Determine the (X, Y) coordinate at the center of the cell enclosing the given text.  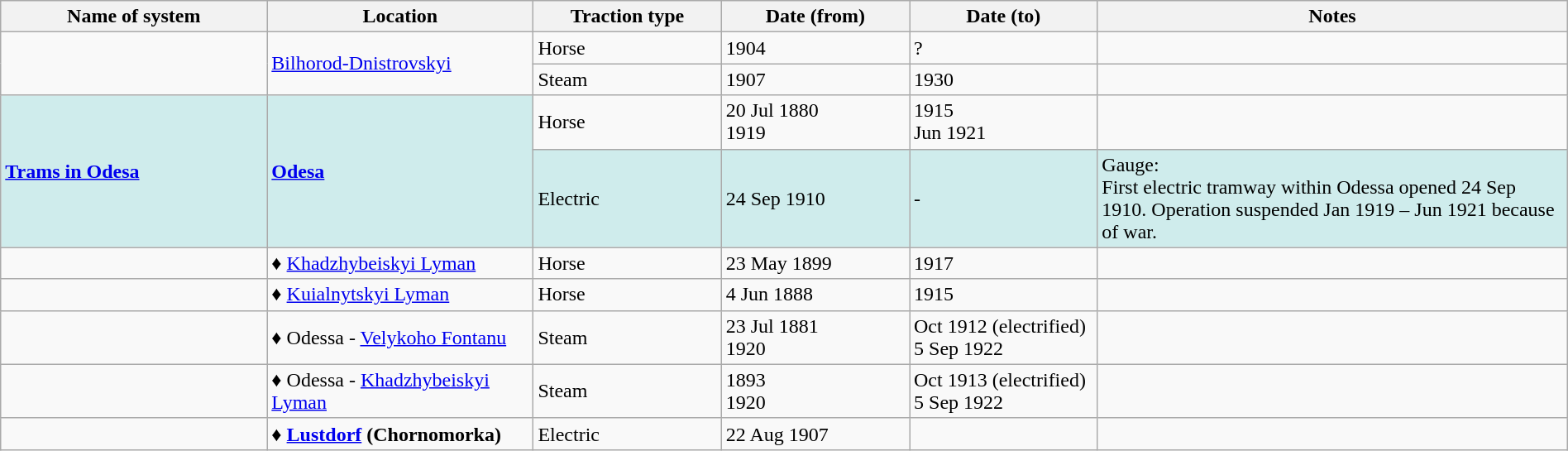
Trams in Odesa (134, 171)
1917 (1004, 263)
♦ Khadzhybeiskyi Lyman (400, 263)
4 Jun 1888 (815, 295)
♦ Lustdorf (Chornomorka) (400, 434)
Name of system (134, 17)
Oct 1913 (electrified)5 Sep 1922 (1004, 391)
? (1004, 48)
Date (from) (815, 17)
Oct 1912 (electrified)5 Sep 1922 (1004, 338)
18931920 (815, 391)
Location (400, 17)
1915 (1004, 295)
1904 (815, 48)
♦ Odessa - Velykoho Fontanu (400, 338)
20 Jul 18801919 (815, 122)
1907 (815, 79)
Traction type (627, 17)
22 Aug 1907 (815, 434)
♦ Odessa - Khadzhybeiskyi Lyman (400, 391)
1915Jun 1921 (1004, 122)
- (1004, 199)
24 Sep 1910 (815, 199)
Date (to) (1004, 17)
1930 (1004, 79)
♦ Kuialnytskyi Lyman (400, 295)
Bilhorod-Dnistrovskyi (400, 64)
Gauge: First electric tramway within Odessa opened 24 Sep 1910. Operation suspended Jan 1919 – Jun 1921 because of war. (1332, 199)
23 Jul 18811920 (815, 338)
Notes (1332, 17)
Odesa (400, 171)
23 May 1899 (815, 263)
